Identify which cell holds the provided text, then report its [X, Y] central coordinate. 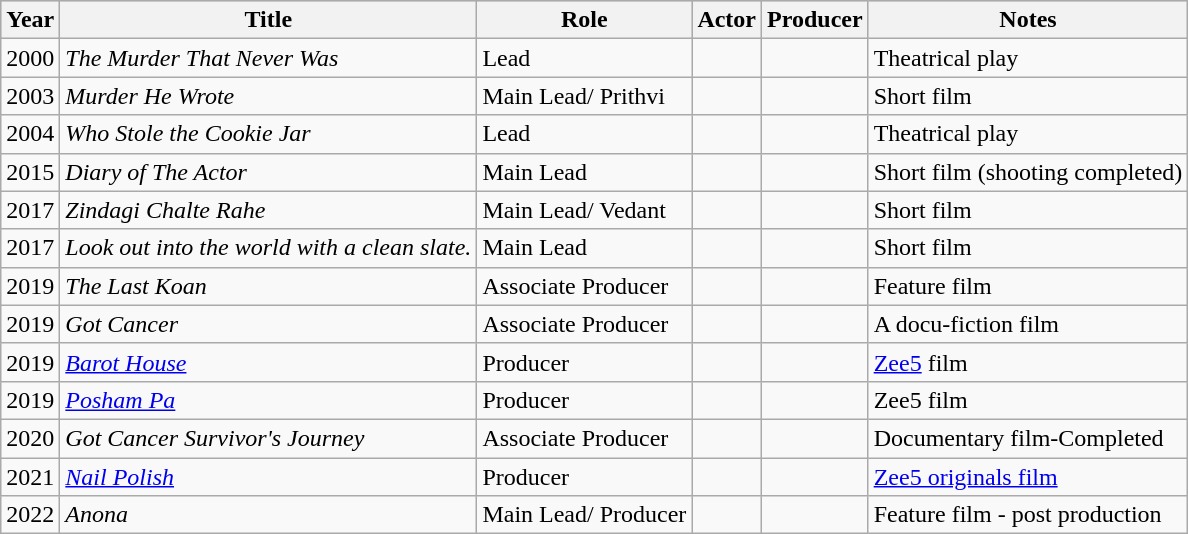
Got Cancer [268, 324]
Year [30, 20]
Nail Polish [268, 477]
Notes [1028, 20]
Feature film - post production [1028, 515]
Main Lead/ Vedant [584, 210]
Short film (shooting completed) [1028, 172]
Barot House [268, 362]
Zee5 originals film [1028, 477]
Look out into the world with a clean slate. [268, 248]
Anona [268, 515]
2004 [30, 134]
The Murder That Never Was [268, 58]
The Last Koan [268, 286]
Main Lead/ Prithvi [584, 96]
2020 [30, 438]
Title [268, 20]
Diary of The Actor [268, 172]
Main Lead/ Producer [584, 515]
A docu-fiction film [1028, 324]
Feature film [1028, 286]
Got Cancer Survivor's Journey [268, 438]
Who Stole the Cookie Jar [268, 134]
2003 [30, 96]
2000 [30, 58]
2022 [30, 515]
2015 [30, 172]
Zindagi Chalte Rahe [268, 210]
Posham Pa [268, 400]
2021 [30, 477]
Actor [727, 20]
Documentary film-Completed [1028, 438]
Role [584, 20]
Murder He Wrote [268, 96]
